Search for the cell housing the specified text and yield its [x, y] center coordinate. 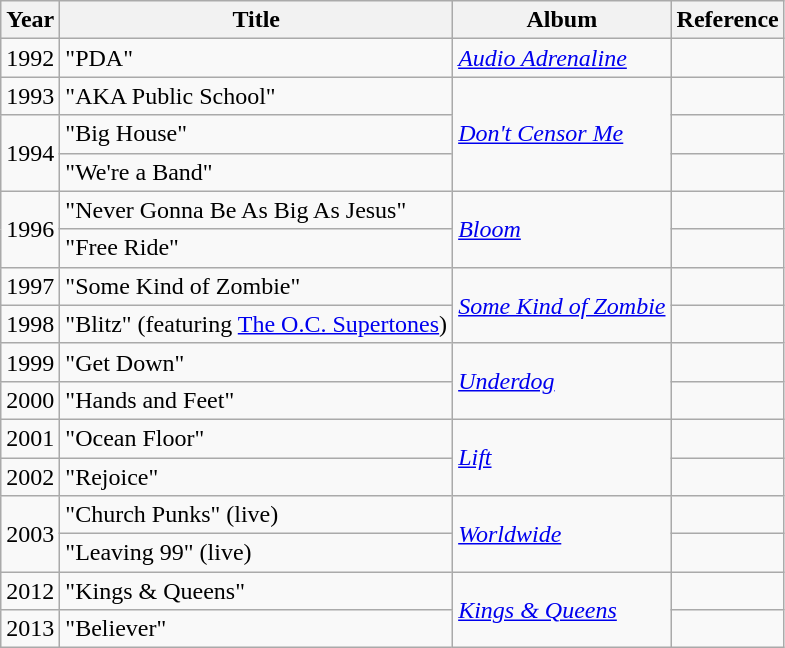
Lift [562, 457]
Don't Censor Me [562, 134]
1996 [30, 229]
Year [30, 20]
"Some Kind of Zombie" [256, 286]
"Blitz" (featuring The O.C. Supertones) [256, 324]
"Get Down" [256, 362]
"PDA" [256, 58]
Title [256, 20]
Worldwide [562, 534]
2001 [30, 438]
"Ocean Floor" [256, 438]
2013 [30, 629]
2003 [30, 534]
"Hands and Feet" [256, 400]
"Rejoice" [256, 477]
2012 [30, 591]
Bloom [562, 229]
1993 [30, 96]
Kings & Queens [562, 610]
2002 [30, 477]
"Leaving 99" (live) [256, 553]
1999 [30, 362]
1992 [30, 58]
Reference [728, 20]
1994 [30, 153]
"Kings & Queens" [256, 591]
"Free Ride" [256, 248]
"Never Gonna Be As Big As Jesus" [256, 210]
"AKA Public School" [256, 96]
"Church Punks" (live) [256, 515]
"Big House" [256, 134]
"Believer" [256, 629]
Some Kind of Zombie [562, 305]
Audio Adrenaline [562, 58]
1997 [30, 286]
1998 [30, 324]
Underdog [562, 381]
"We're a Band" [256, 172]
Album [562, 20]
2000 [30, 400]
